Scan for the cell matching the given text and deliver its (X, Y) coordinate at center. 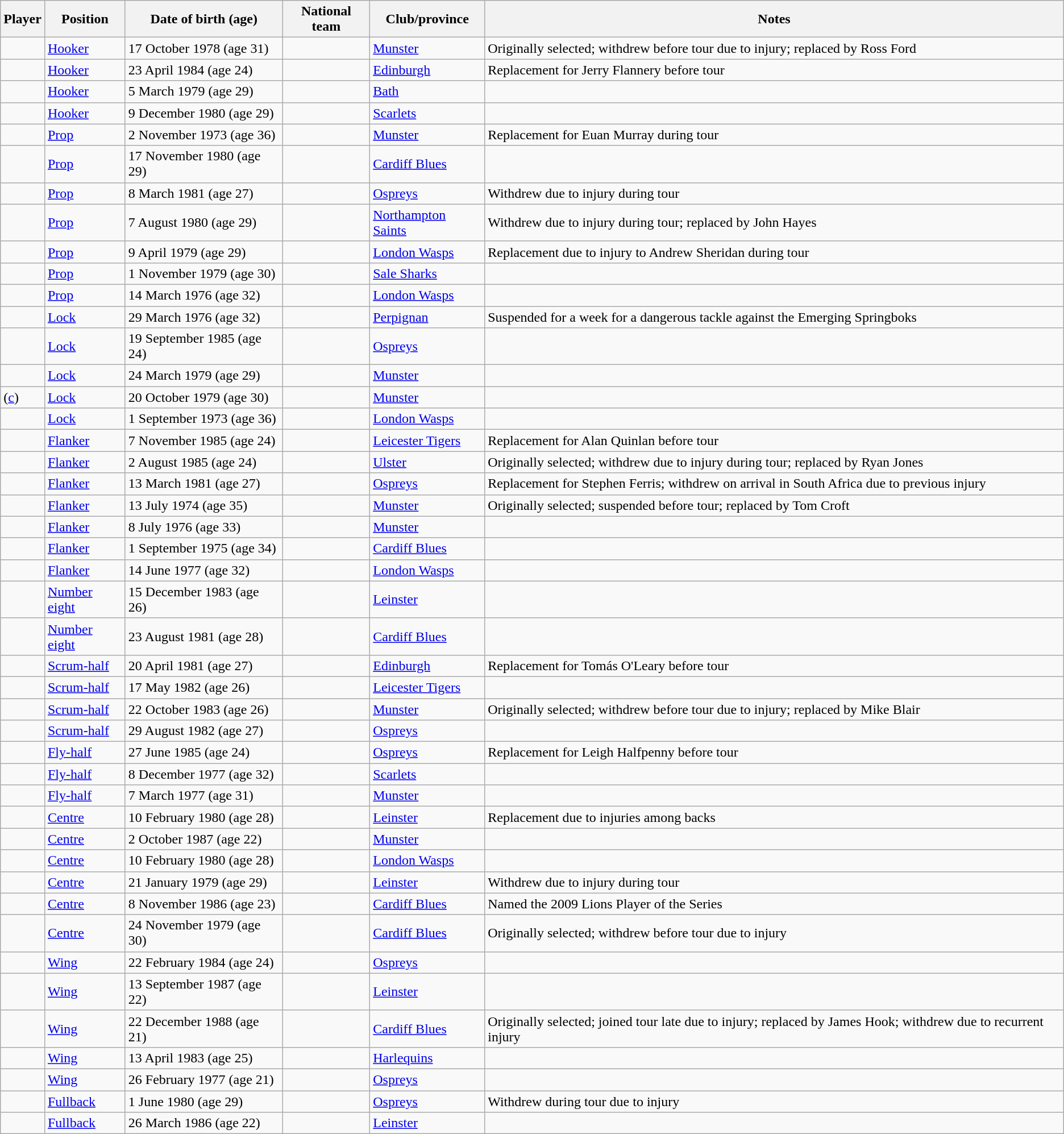
Sale Sharks (427, 273)
Originally selected; withdrew before tour due to injury; replaced by Ross Ford (774, 48)
Harlequins (427, 1058)
Date of birth (age) (203, 19)
Replacement for Stephen Ferris; withdrew on arrival in South Africa due to previous injury (774, 484)
13 July 1974 (age 35) (203, 505)
9 April 1979 (age 29) (203, 252)
Withdrew due to injury during tour; replaced by John Hayes (774, 223)
27 June 1985 (age 24) (203, 753)
15 December 1983 (age 26) (203, 599)
19 September 1985 (age 24) (203, 347)
Position (85, 19)
Originally selected; withdrew before tour due to injury; replaced by Mike Blair (774, 709)
26 February 1977 (age 21) (203, 1079)
1 September 1975 (age 34) (203, 549)
Withdrew during tour due to injury (774, 1101)
Bath (427, 92)
22 October 1983 (age 26) (203, 709)
1 June 1980 (age 29) (203, 1101)
29 August 1982 (age 27) (203, 731)
Suspended for a week for a dangerous tackle against the Emerging Springboks (774, 317)
Northampton Saints (427, 223)
7 August 1980 (age 29) (203, 223)
8 July 1976 (age 33) (203, 527)
2 November 1973 (age 36) (203, 135)
13 March 1981 (age 27) (203, 484)
17 May 1982 (age 26) (203, 687)
Ulster (427, 462)
14 June 1977 (age 32) (203, 570)
1 September 1973 (age 36) (203, 419)
Replacement for Tomás O'Leary before tour (774, 666)
Originally selected; withdrew due to injury during tour; replaced by Ryan Jones (774, 462)
Named the 2009 Lions Player of the Series (774, 904)
Club/province (427, 19)
13 September 1987 (age 22) (203, 991)
Perpignan (427, 317)
5 March 1979 (age 29) (203, 92)
1 November 1979 (age 30) (203, 273)
22 December 1988 (age 21) (203, 1029)
14 March 1976 (age 32) (203, 295)
Notes (774, 19)
Replacement due to injury to Andrew Sheridan during tour (774, 252)
23 April 1984 (age 24) (203, 70)
Replacement for Jerry Flannery before tour (774, 70)
8 November 1986 (age 23) (203, 904)
7 November 1985 (age 24) (203, 441)
23 August 1981 (age 28) (203, 637)
Originally selected; withdrew before tour due to injury (774, 933)
8 March 1981 (age 27) (203, 193)
2 August 1985 (age 24) (203, 462)
Replacement due to injuries among backs (774, 817)
2 October 1987 (age 22) (203, 839)
29 March 1976 (age 32) (203, 317)
National team (326, 19)
8 December 1977 (age 32) (203, 774)
21 January 1979 (age 29) (203, 882)
(c) (23, 397)
7 March 1977 (age 31) (203, 796)
Replacement for Euan Murray during tour (774, 135)
26 March 1986 (age 22) (203, 1123)
9 December 1980 (age 29) (203, 113)
Player (23, 19)
17 November 1980 (age 29) (203, 164)
Replacement for Leigh Halfpenny before tour (774, 753)
13 April 1983 (age 25) (203, 1058)
Originally selected; joined tour late due to injury; replaced by James Hook; withdrew due to recurrent injury (774, 1029)
20 April 1981 (age 27) (203, 666)
20 October 1979 (age 30) (203, 397)
22 February 1984 (age 24) (203, 962)
17 October 1978 (age 31) (203, 48)
24 November 1979 (age 30) (203, 933)
Originally selected; suspended before tour; replaced by Tom Croft (774, 505)
Replacement for Alan Quinlan before tour (774, 441)
24 March 1979 (age 29) (203, 376)
